Determine the (X, Y) coordinate at the center of the cell enclosing the given text.  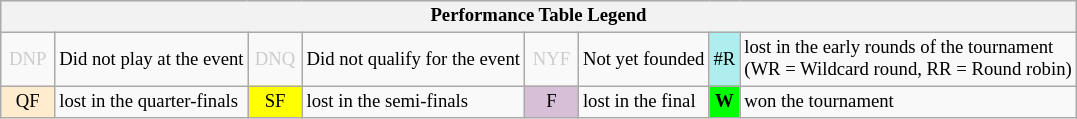
SF (275, 102)
lost in the semi-finals (413, 102)
Did not qualify for the event (413, 60)
Not yet founded (643, 60)
lost in the final (643, 102)
lost in the early rounds of the tournament(WR = Wildcard round, RR = Round robin) (908, 60)
F (551, 102)
NYF (551, 60)
W (724, 102)
DNQ (275, 60)
lost in the quarter-finals (152, 102)
DNP (28, 60)
Performance Table Legend (538, 16)
#R (724, 60)
QF (28, 102)
Did not play at the event (152, 60)
won the tournament (908, 102)
